Search for the cell housing the specified text and yield its [x, y] center coordinate. 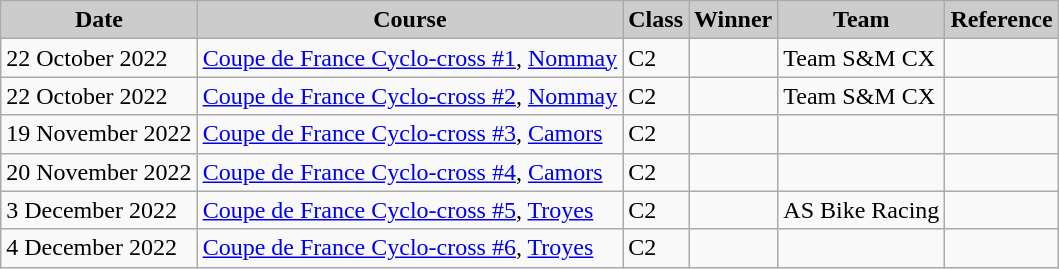
Coupe de France Cyclo-cross #4, Camors [410, 172]
Course [410, 20]
Coupe de France Cyclo-cross #3, Camors [410, 134]
Coupe de France Cyclo-cross #5, Troyes [410, 210]
Class [656, 20]
3 December 2022 [99, 210]
4 December 2022 [99, 248]
20 November 2022 [99, 172]
Team [862, 20]
Date [99, 20]
AS Bike Racing [862, 210]
Reference [1002, 20]
Winner [732, 20]
Coupe de France Cyclo-cross #1, Nommay [410, 58]
Coupe de France Cyclo-cross #2, Nommay [410, 96]
19 November 2022 [99, 134]
Coupe de France Cyclo-cross #6, Troyes [410, 248]
